Identify which cell holds the provided text, then report its [x, y] central coordinate. 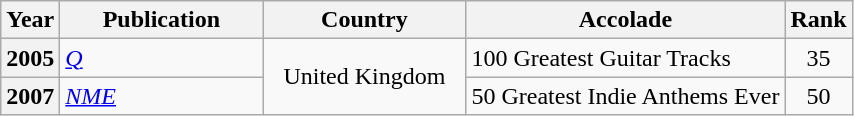
35 [818, 58]
United Kingdom [364, 77]
Rank [818, 20]
NME [162, 96]
Year [30, 20]
50 [818, 96]
Q [162, 58]
Accolade [626, 20]
50 Greatest Indie Anthems Ever [626, 96]
Country [364, 20]
Publication [162, 20]
100 Greatest Guitar Tracks [626, 58]
2007 [30, 96]
2005 [30, 58]
